Search for the cell housing the specified text and yield its [X, Y] center coordinate. 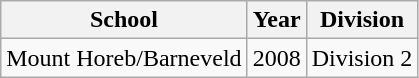
Division [362, 20]
Division 2 [362, 58]
Year [276, 20]
School [124, 20]
2008 [276, 58]
Mount Horeb/Barneveld [124, 58]
